Capture the cell that displays the provided text and extract its (X, Y) central coordinate. 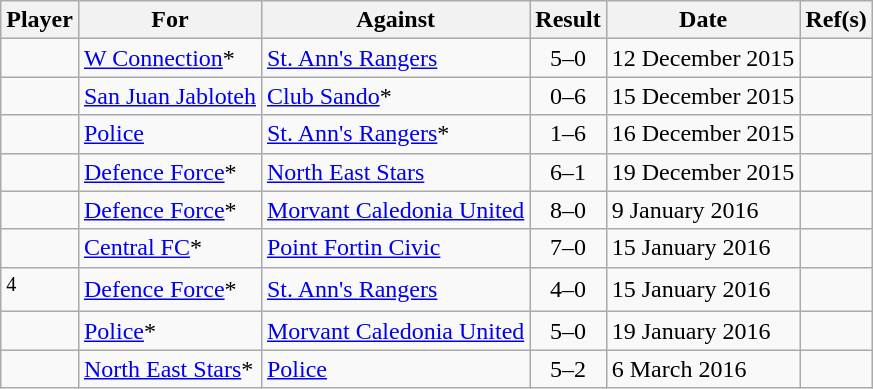
Club Sando* (395, 96)
1–6 (568, 134)
9 January 2016 (703, 210)
4 (40, 290)
St. Ann's Rangers* (395, 134)
Result (568, 20)
0–6 (568, 96)
6 March 2016 (703, 369)
North East Stars* (170, 369)
Point Fortin Civic (395, 248)
5–2 (568, 369)
12 December 2015 (703, 58)
Player (40, 20)
19 December 2015 (703, 172)
San Juan Jabloteh (170, 96)
Central FC* (170, 248)
4–0 (568, 290)
Date (703, 20)
North East Stars (395, 172)
15 December 2015 (703, 96)
8–0 (568, 210)
6–1 (568, 172)
For (170, 20)
16 December 2015 (703, 134)
Ref(s) (836, 20)
7–0 (568, 248)
Police* (170, 331)
W Connection* (170, 58)
19 January 2016 (703, 331)
Against (395, 20)
